Capture the cell that displays the provided text and extract its [X, Y] central coordinate. 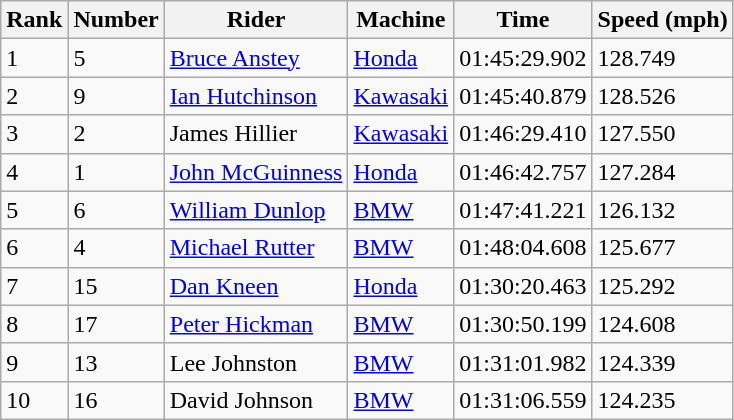
01:47:41.221 [523, 210]
126.132 [662, 210]
7 [34, 286]
Rank [34, 20]
127.284 [662, 172]
127.550 [662, 134]
128.749 [662, 58]
01:46:42.757 [523, 172]
01:30:20.463 [523, 286]
17 [116, 324]
Michael Rutter [256, 248]
James Hillier [256, 134]
128.526 [662, 96]
Dan Kneen [256, 286]
David Johnson [256, 400]
8 [34, 324]
01:30:50.199 [523, 324]
125.677 [662, 248]
125.292 [662, 286]
Speed (mph) [662, 20]
01:46:29.410 [523, 134]
Machine [401, 20]
3 [34, 134]
Rider [256, 20]
13 [116, 362]
01:45:29.902 [523, 58]
10 [34, 400]
William Dunlop [256, 210]
Peter Hickman [256, 324]
15 [116, 286]
01:31:01.982 [523, 362]
Lee Johnston [256, 362]
Bruce Anstey [256, 58]
John McGuinness [256, 172]
124.339 [662, 362]
Number [116, 20]
Time [523, 20]
124.235 [662, 400]
124.608 [662, 324]
01:31:06.559 [523, 400]
16 [116, 400]
01:48:04.608 [523, 248]
01:45:40.879 [523, 96]
Ian Hutchinson [256, 96]
